Find where the given text appears and provide that cell's center as [x, y] coordinate. 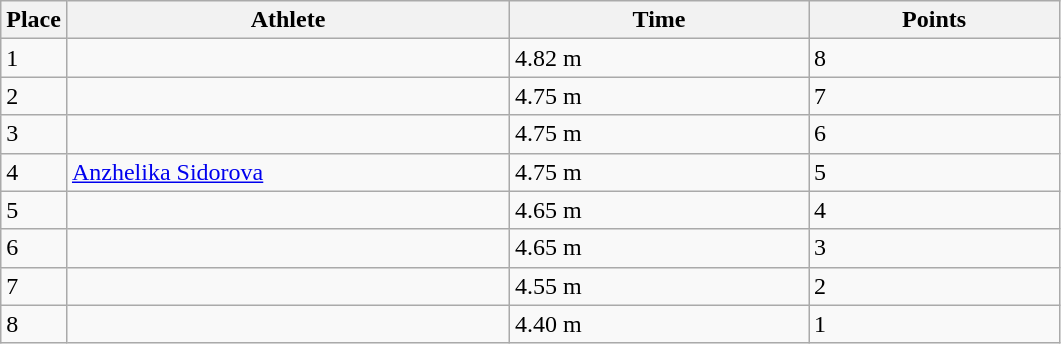
Anzhelika Sidorova [288, 172]
Points [934, 20]
4.40 m [660, 324]
4.55 m [660, 286]
Athlete [288, 20]
Place [34, 20]
4.82 m [660, 58]
Time [660, 20]
